From the cell containing the given text, extract its center point as [x, y] coordinate. 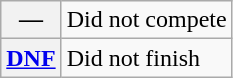
— [31, 20]
DNF [31, 58]
Did not compete [146, 20]
Did not finish [146, 58]
